Pinpoint the cell where the given text exists, returning its [X, Y] midpoint coordinate. 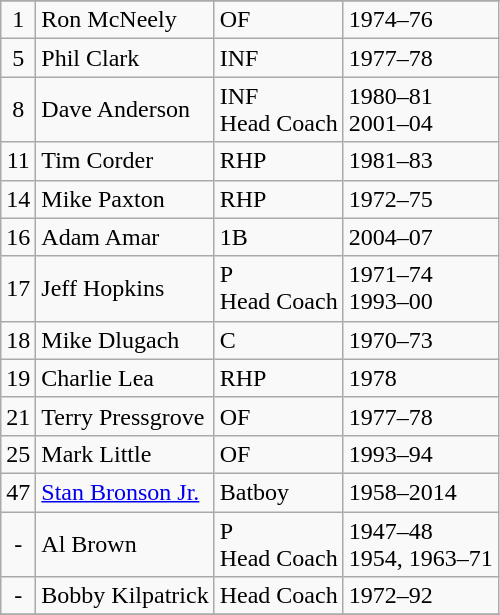
Ron McNeely [125, 20]
16 [18, 237]
Head Coach [278, 596]
18 [18, 340]
1972–92 [420, 596]
47 [18, 492]
Batboy [278, 492]
1993–94 [420, 454]
INF [278, 58]
Adam Amar [125, 237]
5 [18, 58]
Jeff Hopkins [125, 288]
Terry Pressgrove [125, 416]
1947–481954, 1963–71 [420, 544]
25 [18, 454]
Stan Bronson Jr. [125, 492]
11 [18, 161]
Mike Paxton [125, 199]
Mike Dlugach [125, 340]
Tim Corder [125, 161]
17 [18, 288]
1970–73 [420, 340]
2004–07 [420, 237]
1980–812001–04 [420, 110]
19 [18, 378]
INFHead Coach [278, 110]
1981–83 [420, 161]
1 [18, 20]
C [278, 340]
Dave Anderson [125, 110]
Bobby Kilpatrick [125, 596]
8 [18, 110]
1B [278, 237]
Mark Little [125, 454]
21 [18, 416]
1974–76 [420, 20]
14 [18, 199]
Al Brown [125, 544]
Phil Clark [125, 58]
1971–741993–00 [420, 288]
1972–75 [420, 199]
Charlie Lea [125, 378]
1978 [420, 378]
1958–2014 [420, 492]
